Detect which cell encompasses the target text, then output its [X, Y] center coordinate. 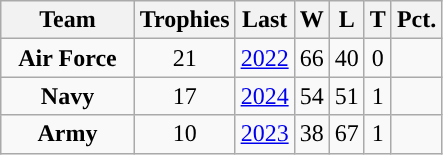
10 [184, 134]
L [346, 20]
Army [68, 134]
17 [184, 96]
Pct. [416, 20]
0 [378, 58]
T [378, 20]
2023 [264, 134]
Trophies [184, 20]
21 [184, 58]
Navy [68, 96]
Air Force [68, 58]
66 [312, 58]
2024 [264, 96]
40 [346, 58]
67 [346, 134]
Last [264, 20]
38 [312, 134]
Team [68, 20]
2022 [264, 58]
54 [312, 96]
W [312, 20]
51 [346, 96]
